Scan for the cell matching the given text and deliver its (X, Y) coordinate at center. 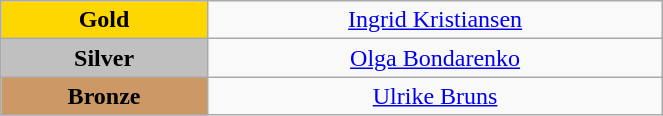
Bronze (104, 96)
Ulrike Bruns (434, 96)
Ingrid Kristiansen (434, 20)
Olga Bondarenko (434, 58)
Silver (104, 58)
Gold (104, 20)
